Scan for the cell matching the given text and deliver its (X, Y) coordinate at center. 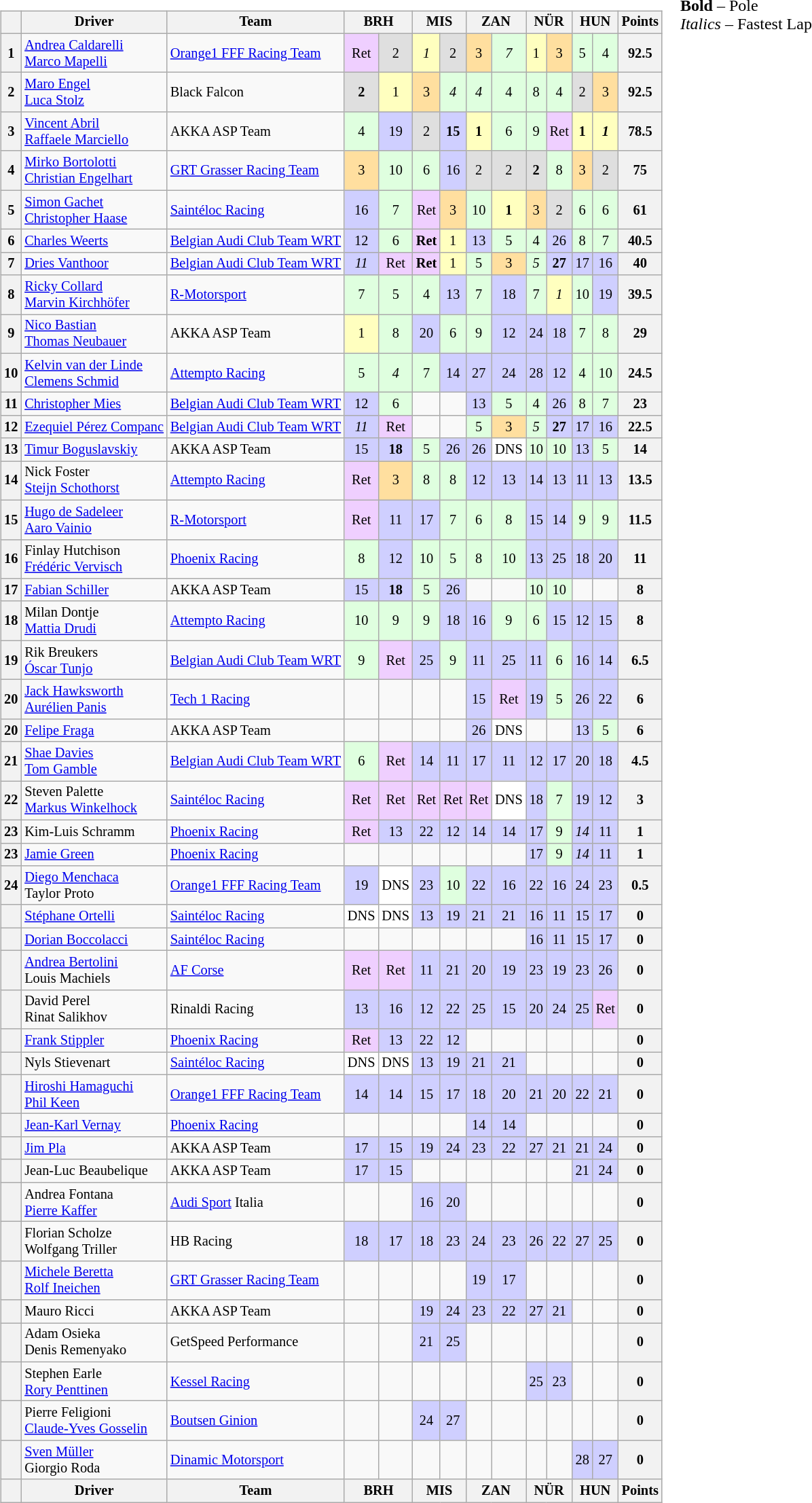
24.5 (640, 373)
Felipe Fraga (94, 730)
HB Racing (255, 1242)
13.5 (640, 481)
Diego Menchaca Taylor Proto (94, 886)
Black Falcon (255, 92)
4.5 (640, 761)
Boutsen Ginion (255, 1421)
Adam Osieka Denis Remenyako (94, 1343)
Nyls Stievenart (94, 1064)
Shae Davies Tom Gamble (94, 761)
Jack Hawksworth Aurélien Panis (94, 700)
Stéphane Ortelli (94, 916)
Nick Foster Steijn Schothorst (94, 481)
39.5 (640, 295)
Andrea Bertolini Louis Machiels (94, 971)
Tech 1 Racing (255, 700)
Ezequiel Pérez Companc (94, 427)
Frank Stippler (94, 1040)
GetSpeed Performance (255, 1343)
22.5 (640, 427)
David Perel Rinat Salikhov (94, 1009)
Vincent Abril Raffaele Marciello (94, 132)
61 (640, 210)
Hiroshi Hamaguchi Phil Keen (94, 1094)
Dorian Boccolacci (94, 939)
75 (640, 170)
Dries Vanthoor (94, 264)
Michele Beretta Rolf Ineichen (94, 1280)
Sven Müller Giorgio Roda (94, 1460)
Stephen Earle Rory Penttinen (94, 1381)
11.5 (640, 520)
Kessel Racing (255, 1381)
Rik Breukers Óscar Tunjo (94, 660)
Nico Bastian Thomas Neubauer (94, 334)
40 (640, 264)
Christopher Mies (94, 404)
Jamie Green (94, 854)
Timur Boguslavskiy (94, 450)
Fabian Schiller (94, 590)
Jim Pla (94, 1148)
Mauro Ricci (94, 1311)
Florian Scholze Wolfgang Triller (94, 1242)
29 (640, 334)
0.5 (640, 886)
Kelvin van der Linde Clemens Schmid (94, 373)
40.5 (640, 241)
Ricky Collard Marvin Kirchhöfer (94, 295)
Pierre Feligioni Claude-Yves Gosselin (94, 1421)
AF Corse (255, 971)
Andrea Fontana Pierre Kaffer (94, 1202)
Steven Palette Markus Winkelhock (94, 801)
Maro Engel Luca Stolz (94, 92)
Jean-Karl Vernay (94, 1125)
Hugo de Sadeleer Aaro Vainio (94, 520)
Kim-Luis Schramm (94, 831)
Milan Dontje Mattia Drudi (94, 621)
Simon Gachet Christopher Haase (94, 210)
Charles Weerts (94, 241)
Rinaldi Racing (255, 1009)
Finlay Hutchison Frédéric Vervisch (94, 559)
Jean-Luc Beaubelique (94, 1171)
Dinamic Motorsport (255, 1460)
Andrea Caldarelli Marco Mapelli (94, 53)
Mirko Bortolotti Christian Engelhart (94, 170)
78.5 (640, 132)
6.5 (640, 660)
Audi Sport Italia (255, 1202)
